Locate the cell with the specified text and output its [x, y] center coordinate. 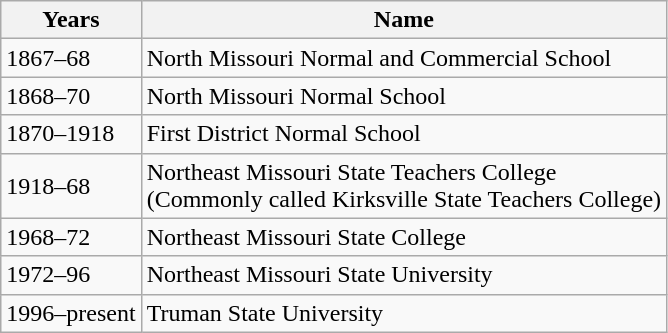
Northeast Missouri State College [404, 237]
North Missouri Normal and Commercial School [404, 58]
1996–present [71, 313]
1968–72 [71, 237]
1918–68 [71, 186]
North Missouri Normal School [404, 96]
Name [404, 20]
First District Normal School [404, 134]
Years [71, 20]
1972–96 [71, 275]
Truman State University [404, 313]
Northeast Missouri State Teachers College(Commonly called Kirksville State Teachers College) [404, 186]
1868–70 [71, 96]
1870–1918 [71, 134]
1867–68 [71, 58]
Northeast Missouri State University [404, 275]
